Locate the cell with the specified text and output its (x, y) center coordinate. 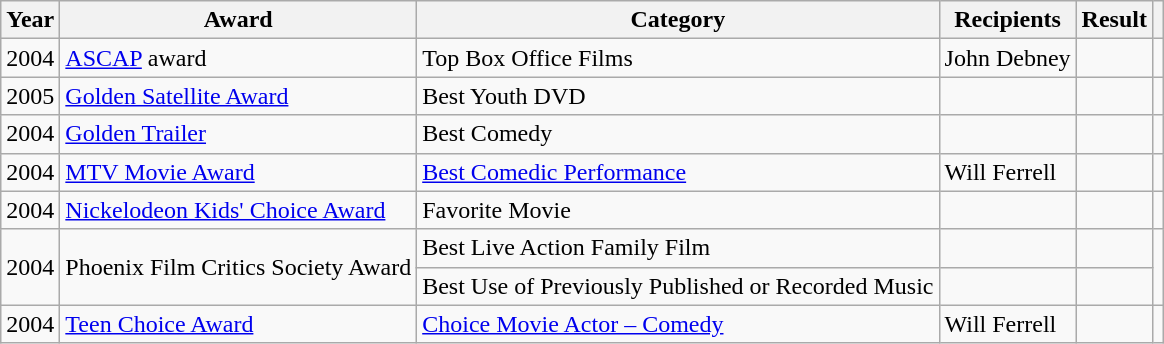
Recipients (1008, 20)
Award (238, 20)
Top Box Office Films (678, 58)
Year (30, 20)
Best Comedy (678, 134)
Nickelodeon Kids' Choice Award (238, 210)
Golden Satellite Award (238, 96)
MTV Movie Award (238, 172)
ASCAP award (238, 58)
2005 (30, 96)
Best Comedic Performance (678, 172)
Category (678, 20)
Best Youth DVD (678, 96)
John Debney (1008, 58)
Favorite Movie (678, 210)
Best Live Action Family Film (678, 248)
Teen Choice Award (238, 324)
Phoenix Film Critics Society Award (238, 267)
Golden Trailer (238, 134)
Choice Movie Actor – Comedy (678, 324)
Best Use of Previously Published or Recorded Music (678, 286)
Result (1114, 20)
